Detect which cell encompasses the target text, then output its (X, Y) center coordinate. 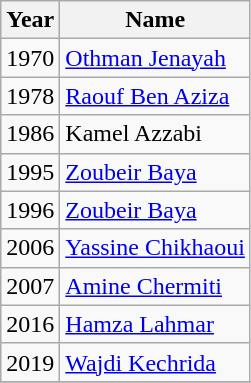
Yassine Chikhaoui (156, 248)
Name (156, 20)
Raouf Ben Aziza (156, 96)
2006 (30, 248)
1986 (30, 134)
Hamza Lahmar (156, 324)
1978 (30, 96)
1995 (30, 172)
Kamel Azzabi (156, 134)
Othman Jenayah (156, 58)
2007 (30, 286)
Year (30, 20)
2016 (30, 324)
Wajdi Kechrida (156, 362)
1996 (30, 210)
1970 (30, 58)
2019 (30, 362)
Amine Chermiti (156, 286)
